Determine the (x, y) coordinate at the center of the cell enclosing the given text.  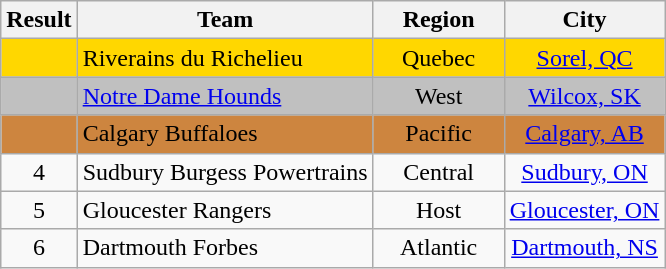
West (438, 96)
Team (225, 20)
Riverains du Richelieu (225, 58)
City (584, 20)
Sudbury, ON (584, 172)
Central (438, 172)
5 (39, 210)
Atlantic (438, 248)
Calgary, AB (584, 134)
Dartmouth, NS (584, 248)
4 (39, 172)
Notre Dame Hounds (225, 96)
Result (39, 20)
Sorel, QC (584, 58)
Calgary Buffaloes (225, 134)
Quebec (438, 58)
Wilcox, SK (584, 96)
Region (438, 20)
Gloucester, ON (584, 210)
6 (39, 248)
Gloucester Rangers (225, 210)
Host (438, 210)
Dartmouth Forbes (225, 248)
Pacific (438, 134)
Sudbury Burgess Powertrains (225, 172)
